Extract the (X, Y) coordinate from the center of the cell holding the provided text.  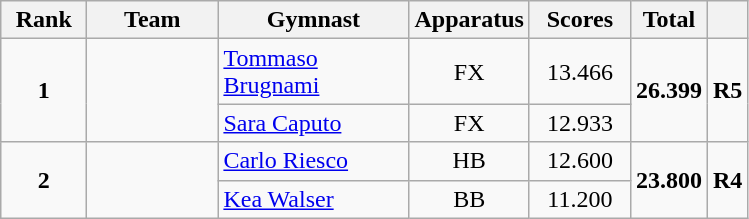
Rank (44, 20)
12.600 (580, 161)
1 (44, 90)
Kea Walser (314, 199)
12.933 (580, 123)
Apparatus (469, 20)
Sara Caputo (314, 123)
Total (668, 20)
R5 (727, 90)
23.800 (668, 180)
Tommaso Brugnami (314, 72)
Team (152, 20)
26.399 (668, 90)
R4 (727, 180)
11.200 (580, 199)
HB (469, 161)
2 (44, 180)
Gymnast (314, 20)
BB (469, 199)
Carlo Riesco (314, 161)
13.466 (580, 72)
Scores (580, 20)
